Locate the cell with the specified text and output its (x, y) center coordinate. 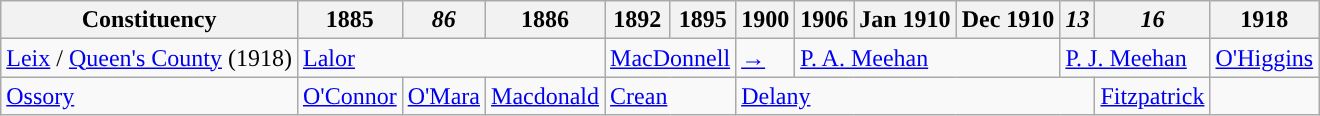
Crean (670, 96)
P. J. Meehan (1135, 58)
Dec 1910 (1008, 20)
O'Connor (350, 96)
Leix / Queen's County (1918) (150, 58)
Ossory (150, 96)
1895 (703, 20)
Macdonald (546, 96)
P. A. Meehan (928, 58)
1885 (350, 20)
Delany (916, 96)
1906 (824, 20)
1918 (1264, 20)
Lalor (450, 58)
O'Mara (444, 96)
MacDonnell (670, 58)
1900 (766, 20)
Fitzpatrick (1152, 96)
16 (1152, 20)
13 (1078, 20)
O'Higgins (1264, 58)
Constituency (150, 20)
1886 (546, 20)
Jan 1910 (905, 20)
86 (444, 20)
1892 (638, 20)
→ (766, 58)
